Scan for the cell matching the given text and deliver its (X, Y) coordinate at center. 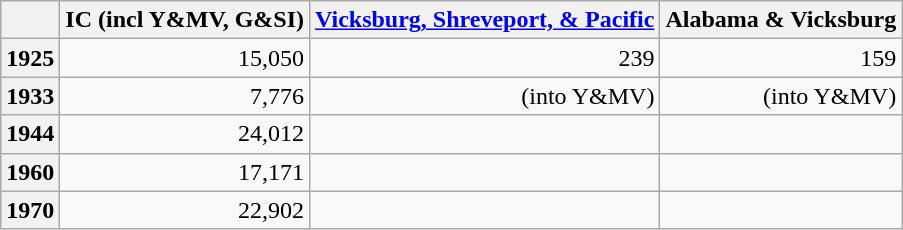
Vicksburg, Shreveport, & Pacific (485, 20)
IC (incl Y&MV, G&SI) (185, 20)
1970 (30, 210)
159 (781, 58)
1960 (30, 172)
1944 (30, 134)
17,171 (185, 172)
1925 (30, 58)
15,050 (185, 58)
7,776 (185, 96)
239 (485, 58)
1933 (30, 96)
Alabama & Vicksburg (781, 20)
22,902 (185, 210)
24,012 (185, 134)
